Provide the [X, Y] coordinate of the cell's center where the given text is located.  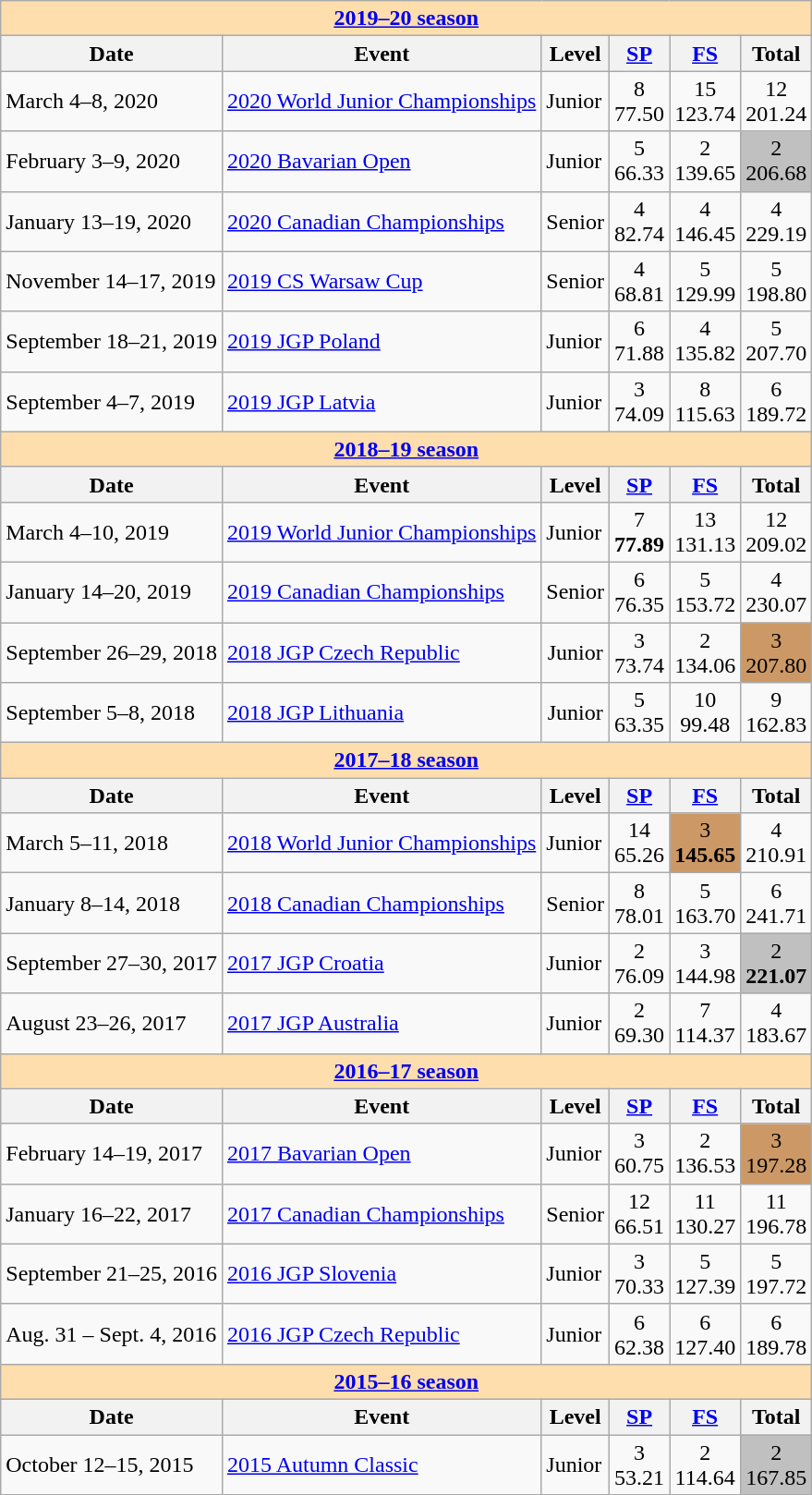
11 130.27 [706, 1214]
7 77.89 [639, 532]
8 78.01 [639, 904]
4 82.74 [639, 222]
5 153.72 [706, 591]
March 4–10, 2019 [112, 532]
3 73.74 [639, 652]
October 12–15, 2015 [112, 1464]
September 18–21, 2019 [112, 342]
2017 Canadian Championships [381, 1214]
2019 JGP Latvia [381, 401]
15 123.74 [706, 102]
2019 World Junior Championships [381, 532]
March 5–11, 2018 [112, 843]
2 206.68 [776, 161]
2 134.06 [706, 652]
4 210.91 [776, 843]
2018 Canadian Championships [381, 904]
6 189.72 [776, 401]
2017 Bavarian Open [381, 1153]
5 163.70 [706, 904]
2019 JGP Poland [381, 342]
November 14–17, 2019 [112, 281]
2019–20 season [406, 18]
2020 Canadian Championships [381, 222]
January 16–22, 2017 [112, 1214]
6 189.78 [776, 1334]
14 65.26 [639, 843]
6 71.88 [639, 342]
2018 JGP Czech Republic [381, 652]
5 66.33 [639, 161]
2 114.64 [706, 1464]
13 131.13 [706, 532]
8 77.50 [639, 102]
3 145.65 [706, 843]
September 5–8, 2018 [112, 713]
2017 JGP Australia [381, 1024]
11 196.78 [776, 1214]
2020 World Junior Championships [381, 102]
4 135.82 [706, 342]
January 13–19, 2020 [112, 222]
5 197.72 [776, 1273]
2 139.65 [706, 161]
10 99.48 [706, 713]
6 127.40 [706, 1334]
12 209.02 [776, 532]
2020 Bavarian Open [381, 161]
2018–19 season [406, 449]
2016 JGP Slovenia [381, 1273]
12 66.51 [639, 1214]
2017–18 season [406, 760]
5 198.80 [776, 281]
3 70.33 [639, 1273]
January 8–14, 2018 [112, 904]
2018 World Junior Championships [381, 843]
4 146.45 [706, 222]
3 197.28 [776, 1153]
8 115.63 [706, 401]
2015–16 season [406, 1381]
February 3–9, 2020 [112, 161]
2017 JGP Croatia [381, 963]
September 4–7, 2019 [112, 401]
January 14–20, 2019 [112, 591]
6 62.38 [639, 1334]
4 183.67 [776, 1024]
2 221.07 [776, 963]
3 144.98 [706, 963]
2 76.09 [639, 963]
2 69.30 [639, 1024]
9 162.83 [776, 713]
4 229.19 [776, 222]
3 207.80 [776, 652]
2015 Autumn Classic [381, 1464]
4 68.81 [639, 281]
5 129.99 [706, 281]
5 207.70 [776, 342]
2 167.85 [776, 1464]
4 230.07 [776, 591]
September 26–29, 2018 [112, 652]
2018 JGP Lithuania [381, 713]
2016–17 season [406, 1071]
5 63.35 [639, 713]
September 21–25, 2016 [112, 1273]
6 241.71 [776, 904]
2 136.53 [706, 1153]
6 76.35 [639, 591]
September 27–30, 2017 [112, 963]
3 74.09 [639, 401]
March 4–8, 2020 [112, 102]
Aug. 31 – Sept. 4, 2016 [112, 1334]
2016 JGP Czech Republic [381, 1334]
12 201.24 [776, 102]
February 14–19, 2017 [112, 1153]
7 114.37 [706, 1024]
5 127.39 [706, 1273]
August 23–26, 2017 [112, 1024]
2019 CS Warsaw Cup [381, 281]
2019 Canadian Championships [381, 591]
3 60.75 [639, 1153]
3 53.21 [639, 1464]
